Extract the (X, Y) coordinate from the center of the cell holding the provided text.  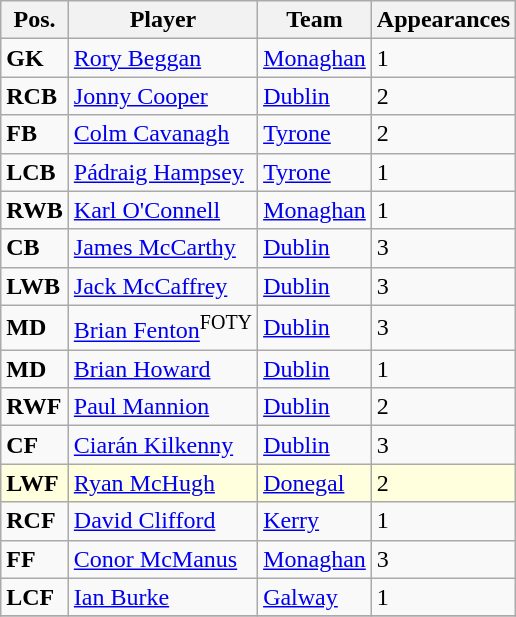
LWF (35, 483)
LCB (35, 172)
Conor McManus (162, 559)
RWF (35, 407)
James McCarthy (162, 248)
LWB (35, 286)
Ian Burke (162, 597)
Ciarán Kilkenny (162, 445)
Jack McCaffrey (162, 286)
Ryan McHugh (162, 483)
LCF (35, 597)
Appearances (443, 20)
Jonny Cooper (162, 96)
Pádraig Hampsey (162, 172)
Player (162, 20)
RWB (35, 210)
Galway (315, 597)
Team (315, 20)
Paul Mannion (162, 407)
David Clifford (162, 521)
RCF (35, 521)
Brian Howard (162, 369)
Pos. (35, 20)
Brian FentonFOTY (162, 328)
CB (35, 248)
Rory Beggan (162, 58)
FB (35, 134)
CF (35, 445)
FF (35, 559)
Karl O'Connell (162, 210)
Colm Cavanagh (162, 134)
GK (35, 58)
Kerry (315, 521)
RCB (35, 96)
Donegal (315, 483)
